Capture the cell that displays the provided text and extract its [x, y] central coordinate. 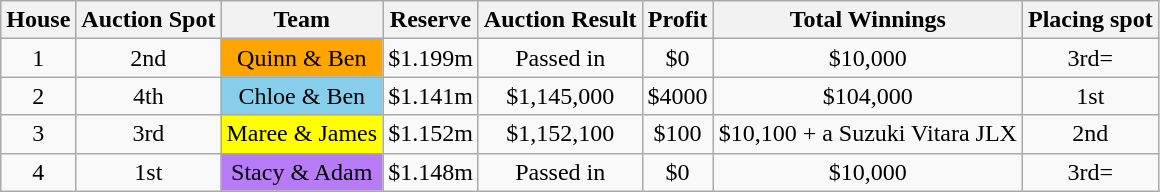
$10,100 + a Suzuki Vitara JLX [868, 134]
4 [38, 172]
Quinn & Ben [302, 58]
$1.152m [431, 134]
4th [148, 96]
Chloe & Ben [302, 96]
$1.148m [431, 172]
$104,000 [868, 96]
$1,152,100 [560, 134]
Stacy & Adam [302, 172]
$1,145,000 [560, 96]
$4000 [678, 96]
3rd [148, 134]
Auction Spot [148, 20]
Total Winnings [868, 20]
House [38, 20]
Reserve [431, 20]
Auction Result [560, 20]
Team [302, 20]
Profit [678, 20]
Maree & James [302, 134]
$100 [678, 134]
$1.199m [431, 58]
$1.141m [431, 96]
2 [38, 96]
3 [38, 134]
1 [38, 58]
Placing spot [1090, 20]
